Detect which cell encompasses the target text, then output its [X, Y] center coordinate. 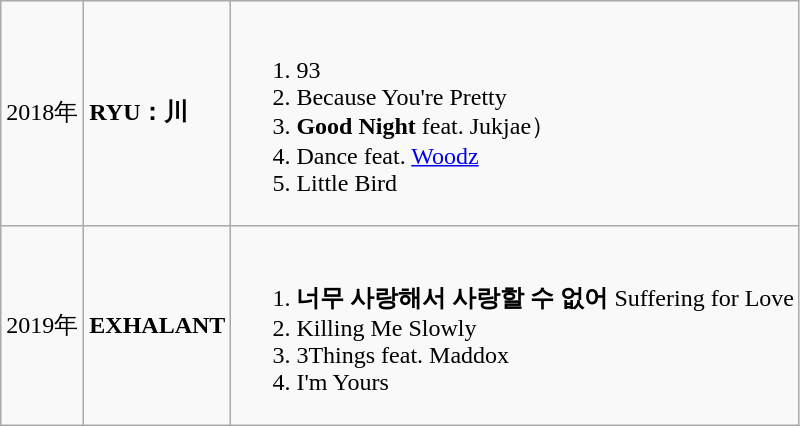
93Because You're PrettyGood Night feat. Jukjae）Dance feat. WoodzLittle Bird [516, 114]
EXHALANT [158, 326]
2019年 [42, 326]
2018年 [42, 114]
너무 사랑해서 사랑할 수 없어 Suffering for LoveKilling Me Slowly3Things feat. MaddoxI'm Yours [516, 326]
RYU：川 [158, 114]
